Pinpoint the cell where the given text exists, returning its (x, y) midpoint coordinate. 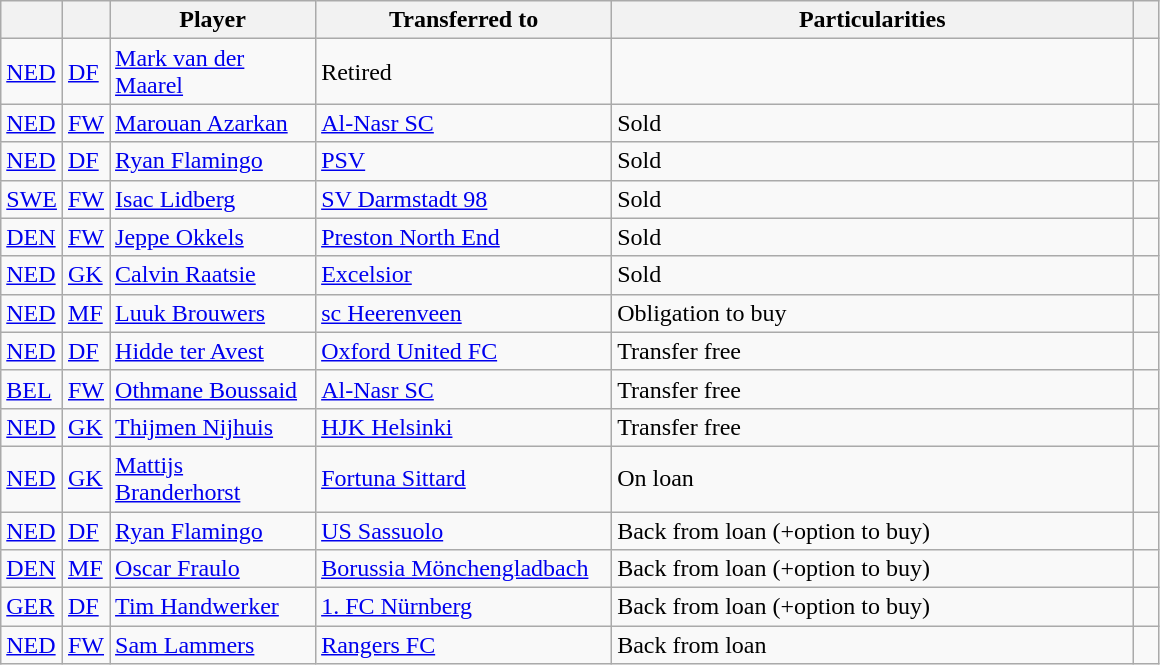
sc Heerenveen (464, 313)
Particularities (872, 20)
SWE (32, 199)
Rangers FC (464, 645)
Marouan Azarkan (213, 123)
Mark van der Maarel (213, 72)
Preston North End (464, 237)
US Sassuolo (464, 531)
Calvin Raatsie (213, 275)
BEL (32, 389)
Back from loan (872, 645)
Jeppe Okkels (213, 237)
Excelsior (464, 275)
Obligation to buy (872, 313)
Player (213, 20)
Transferred to (464, 20)
Isac Lidberg (213, 199)
GER (32, 607)
PSV (464, 161)
On loan (872, 478)
Retired (464, 72)
Luuk Brouwers (213, 313)
Oxford United FC (464, 351)
Tim Handwerker (213, 607)
1. FC Nürnberg (464, 607)
Oscar Fraulo (213, 569)
Fortuna Sittard (464, 478)
Mattijs Branderhorst (213, 478)
Borussia Mönchengladbach (464, 569)
Hidde ter Avest (213, 351)
Thijmen Nijhuis (213, 427)
HJK Helsinki (464, 427)
Sam Lammers (213, 645)
Othmane Boussaid (213, 389)
SV Darmstadt 98 (464, 199)
